Return the [X, Y] coordinate for the center point of the cell that contains the specified text.  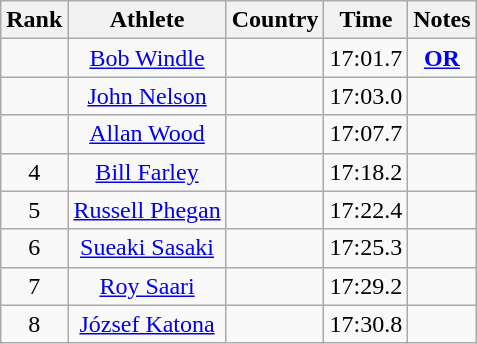
Athlete [147, 20]
17:03.0 [366, 96]
Rank [34, 20]
Bob Windle [147, 58]
John Nelson [147, 96]
Notes [442, 20]
6 [34, 248]
5 [34, 210]
Russell Phegan [147, 210]
Allan Wood [147, 134]
17:29.2 [366, 286]
Sueaki Sasaki [147, 248]
17:01.7 [366, 58]
17:07.7 [366, 134]
17:18.2 [366, 172]
8 [34, 324]
17:30.8 [366, 324]
17:25.3 [366, 248]
Roy Saari [147, 286]
Bill Farley [147, 172]
Country [275, 20]
OR [442, 58]
Time [366, 20]
7 [34, 286]
4 [34, 172]
17:22.4 [366, 210]
József Katona [147, 324]
